Detect which cell encompasses the target text, then output its [X, Y] center coordinate. 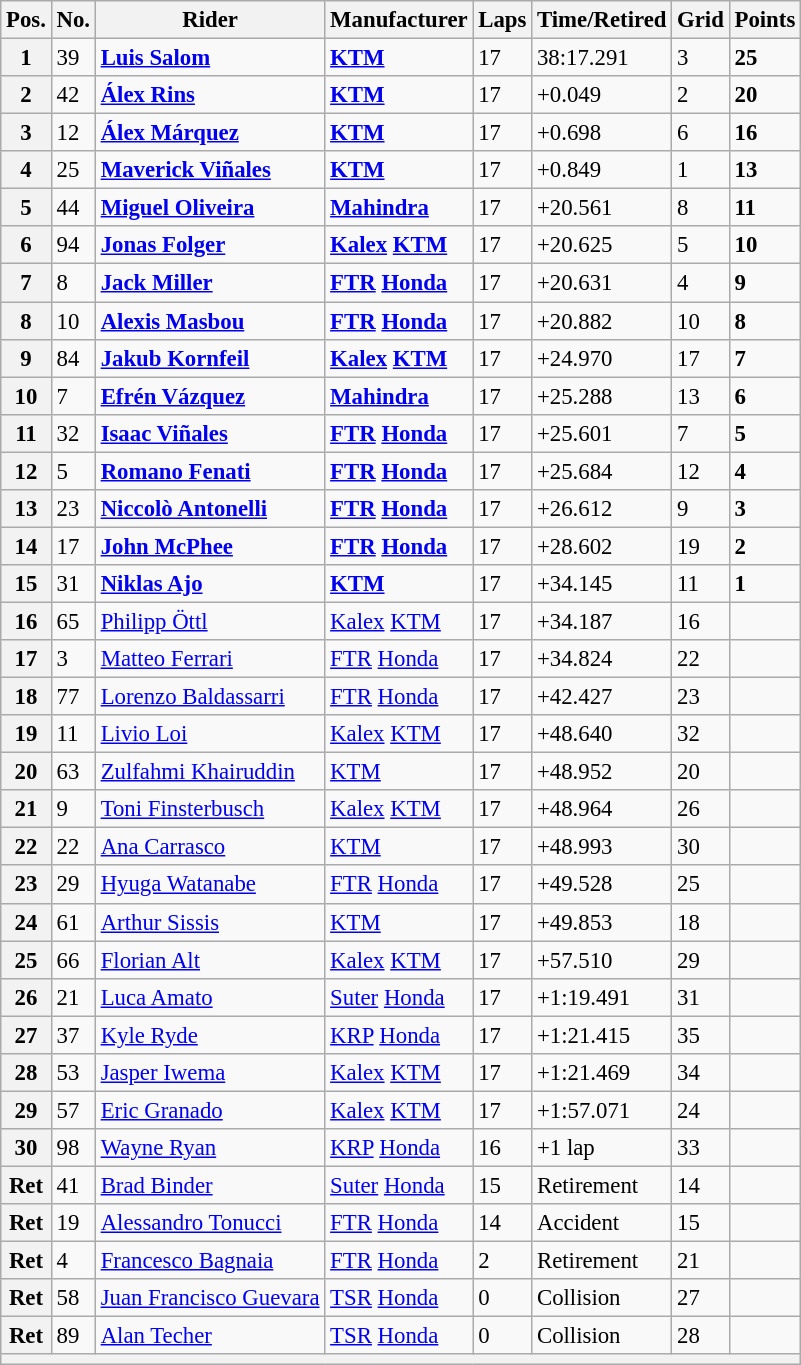
33 [700, 1148]
+1:21.469 [602, 1073]
44 [73, 208]
Laps [502, 20]
+48.964 [602, 809]
Niklas Ajo [210, 584]
Álex Márquez [210, 133]
+25.288 [602, 396]
Francesco Bagnaia [210, 1261]
+20.561 [602, 208]
42 [73, 95]
+28.602 [602, 546]
No. [73, 20]
+25.684 [602, 471]
Florian Alt [210, 960]
Álex Rins [210, 95]
Arthur Sissis [210, 922]
Efrén Vázquez [210, 396]
37 [73, 1035]
Zulfahmi Khairuddin [210, 772]
+48.952 [602, 772]
94 [73, 245]
+1:57.071 [602, 1110]
Grid [700, 20]
Luca Amato [210, 997]
Jasper Iwema [210, 1073]
+0.049 [602, 95]
+1:19.491 [602, 997]
65 [73, 621]
Hyuga Watanabe [210, 885]
Alexis Masbou [210, 321]
Pos. [26, 20]
+20.625 [602, 245]
61 [73, 922]
+1 lap [602, 1148]
Miguel Oliveira [210, 208]
35 [700, 1035]
77 [73, 697]
+0.849 [602, 170]
+34.187 [602, 621]
39 [73, 58]
+26.612 [602, 509]
58 [73, 1298]
Livio Loi [210, 734]
Lorenzo Baldassarri [210, 697]
38:17.291 [602, 58]
Jonas Folger [210, 245]
34 [700, 1073]
+49.853 [602, 922]
+34.145 [602, 584]
+34.824 [602, 659]
+48.640 [602, 734]
53 [73, 1073]
41 [73, 1185]
+20.882 [602, 321]
+0.698 [602, 133]
Maverick Viñales [210, 170]
Jakub Kornfeil [210, 358]
+48.993 [602, 847]
Manufacturer [399, 20]
+25.601 [602, 433]
+1:21.415 [602, 1035]
John McPhee [210, 546]
Eric Granado [210, 1110]
Niccolò Antonelli [210, 509]
+57.510 [602, 960]
Isaac Viñales [210, 433]
Alan Techer [210, 1336]
+20.631 [602, 283]
Luis Salom [210, 58]
98 [73, 1148]
84 [73, 358]
Ana Carrasco [210, 847]
Brad Binder [210, 1185]
Matteo Ferrari [210, 659]
Points [764, 20]
Time/Retired [602, 20]
Wayne Ryan [210, 1148]
Accident [602, 1223]
Toni Finsterbusch [210, 809]
63 [73, 772]
+49.528 [602, 885]
Jack Miller [210, 283]
+42.427 [602, 697]
57 [73, 1110]
Alessandro Tonucci [210, 1223]
Juan Francisco Guevara [210, 1298]
89 [73, 1336]
Philipp Öttl [210, 621]
Romano Fenati [210, 471]
Kyle Ryde [210, 1035]
+24.970 [602, 358]
Rider [210, 20]
66 [73, 960]
